Provide the (x, y) coordinate of the cell's center where the given text is located.  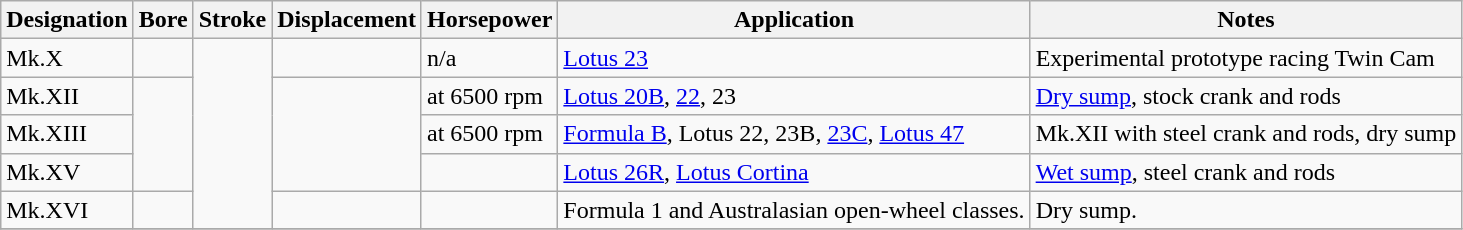
Mk.X (67, 58)
Stroke (232, 20)
Experimental prototype racing Twin Cam (1246, 58)
Application (794, 20)
Lotus 20B, 22, 23 (794, 96)
Formula B, Lotus 22, 23B, 23C, Lotus 47 (794, 134)
Mk.XV (67, 172)
Mk.XII (67, 96)
Mk.XII with steel crank and rods, dry sump (1246, 134)
Wet sump, steel crank and rods (1246, 172)
Horsepower (489, 20)
Mk.XVI (67, 210)
Displacement (347, 20)
Designation (67, 20)
n/a (489, 58)
Notes (1246, 20)
Formula 1 and Australasian open-wheel classes. (794, 210)
Dry sump. (1246, 210)
Mk.XIII (67, 134)
Lotus 23 (794, 58)
Dry sump, stock crank and rods (1246, 96)
Lotus 26R, Lotus Cortina (794, 172)
Bore (163, 20)
